Output the [X, Y] coordinate of the center of the cell containing the given text.  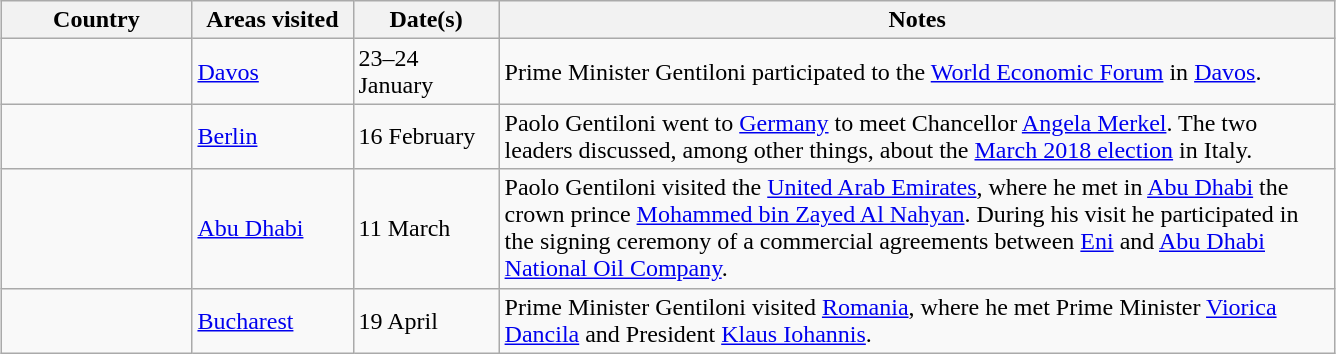
Davos [272, 72]
Bucharest [272, 320]
Country [96, 20]
Prime Minister Gentiloni visited Romania, where he met Prime Minister Viorica Dancila and President Klaus Iohannis. [917, 320]
11 March [426, 228]
Abu Dhabi [272, 228]
Notes [917, 20]
Areas visited [272, 20]
23–24 January [426, 72]
Date(s) [426, 20]
Berlin [272, 136]
19 April [426, 320]
Prime Minister Gentiloni participated to the World Economic Forum in Davos. [917, 72]
16 February [426, 136]
